Find where the given text appears and provide that cell's center as (X, Y) coordinate. 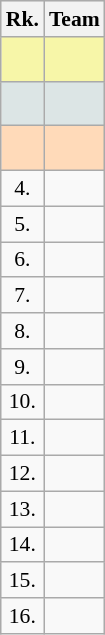
8. (22, 331)
10. (22, 402)
6. (22, 260)
5. (22, 224)
Rk. (22, 19)
9. (22, 367)
4. (22, 189)
16. (22, 616)
Team (74, 19)
7. (22, 296)
12. (22, 474)
15. (22, 581)
14. (22, 545)
13. (22, 509)
11. (22, 438)
